Output the (X, Y) coordinate of the center of the cell containing the given text.  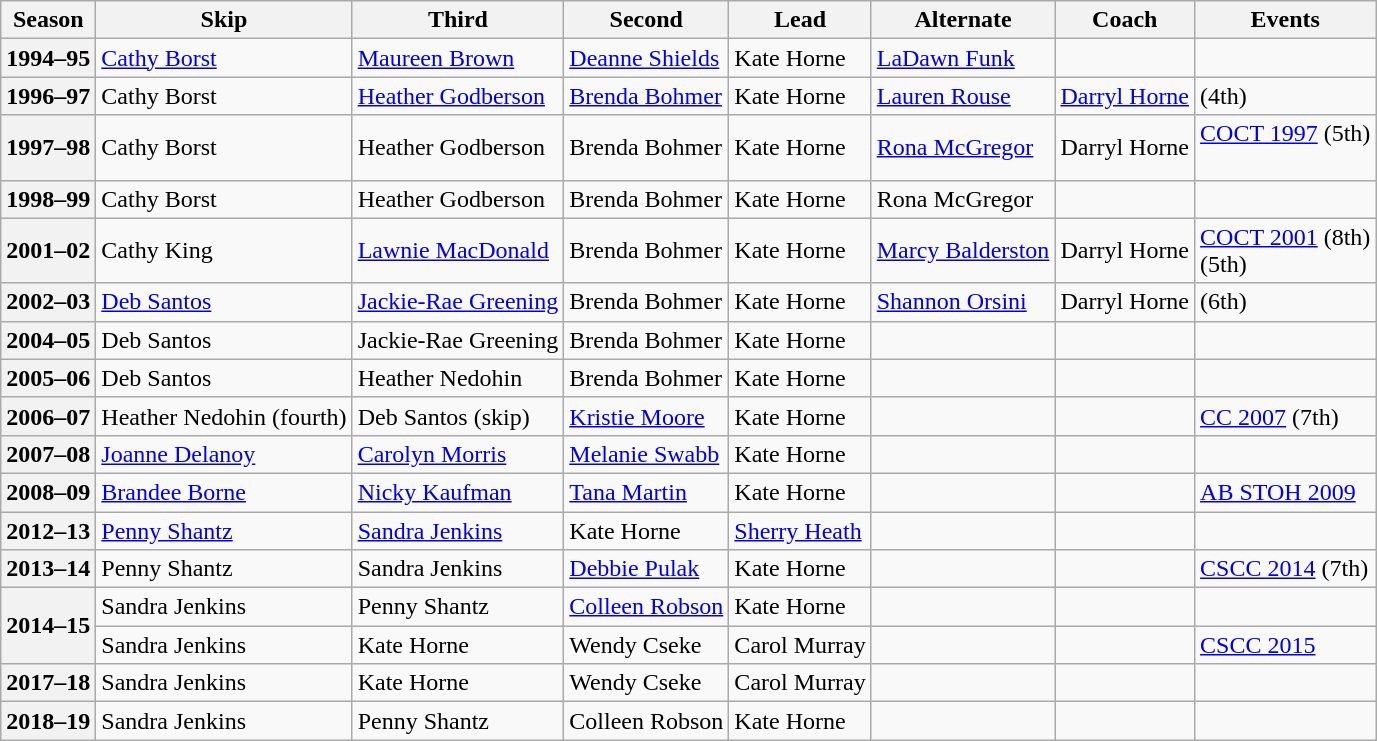
2018–19 (48, 721)
2007–08 (48, 454)
Lauren Rouse (963, 96)
1998–99 (48, 199)
Carolyn Morris (458, 454)
LaDawn Funk (963, 58)
Marcy Balderston (963, 250)
2006–07 (48, 416)
1997–98 (48, 148)
Melanie Swabb (646, 454)
Second (646, 20)
Skip (224, 20)
2004–05 (48, 340)
Tana Martin (646, 492)
COCT 1997 (5th) (1286, 148)
Third (458, 20)
Lawnie MacDonald (458, 250)
1994–95 (48, 58)
Deanne Shields (646, 58)
CSCC 2014 (7th) (1286, 569)
(6th) (1286, 302)
Events (1286, 20)
Alternate (963, 20)
1996–97 (48, 96)
2013–14 (48, 569)
Lead (800, 20)
Sherry Heath (800, 531)
Deb Santos (skip) (458, 416)
Nicky Kaufman (458, 492)
Heather Nedohin (fourth) (224, 416)
Kristie Moore (646, 416)
Season (48, 20)
Joanne Delanoy (224, 454)
2014–15 (48, 626)
COCT 2001 (8th) (5th) (1286, 250)
Cathy King (224, 250)
Shannon Orsini (963, 302)
2005–06 (48, 378)
Debbie Pulak (646, 569)
AB STOH 2009 (1286, 492)
2008–09 (48, 492)
2017–18 (48, 683)
CC 2007 (7th) (1286, 416)
Brandee Borne (224, 492)
2012–13 (48, 531)
Maureen Brown (458, 58)
CSCC 2015 (1286, 645)
Coach (1125, 20)
2002–03 (48, 302)
2001–02 (48, 250)
(4th) (1286, 96)
Heather Nedohin (458, 378)
